Scan for the cell matching the given text and deliver its (x, y) coordinate at center. 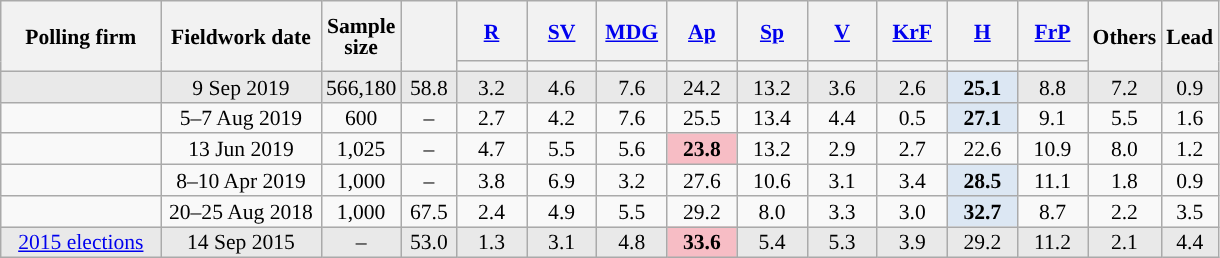
20–25 Aug 2018 (241, 212)
11.2 (1052, 242)
Samplesize (361, 36)
5.6 (632, 150)
4.9 (562, 212)
8–10 Apr 2019 (241, 180)
Polling firm (81, 36)
Ap (702, 31)
13.4 (772, 118)
6.9 (562, 180)
1.2 (1190, 150)
10.9 (1052, 150)
SV (562, 31)
Others (1125, 36)
2.9 (842, 150)
600 (361, 118)
67.5 (428, 212)
3.8 (491, 180)
14 Sep 2015 (241, 242)
1.3 (491, 242)
23.8 (702, 150)
V (842, 31)
3.9 (912, 242)
Fieldwork date (241, 36)
3.0 (912, 212)
566,180 (361, 86)
9.1 (1052, 118)
4.6 (562, 86)
32.7 (982, 212)
2015 elections (81, 242)
28.5 (982, 180)
1,025 (361, 150)
2.1 (1125, 242)
3.6 (842, 86)
33.6 (702, 242)
11.1 (1052, 180)
9 Sep 2019 (241, 86)
8.7 (1052, 212)
H (982, 31)
1.6 (1190, 118)
25.1 (982, 86)
3.5 (1190, 212)
13 Jun 2019 (241, 150)
1.8 (1125, 180)
2.4 (491, 212)
0.5 (912, 118)
10.6 (772, 180)
2.2 (1125, 212)
2.6 (912, 86)
5.3 (842, 242)
5.4 (772, 242)
24.2 (702, 86)
4.7 (491, 150)
58.8 (428, 86)
53.0 (428, 242)
7.2 (1125, 86)
MDG (632, 31)
25.5 (702, 118)
Sp (772, 31)
FrP (1052, 31)
KrF (912, 31)
5–7 Aug 2019 (241, 118)
27.1 (982, 118)
27.6 (702, 180)
8.8 (1052, 86)
Lead (1190, 36)
22.6 (982, 150)
4.8 (632, 242)
R (491, 31)
3.3 (842, 212)
3.4 (912, 180)
4.2 (562, 118)
